Locate the cell with the specified text and output its (X, Y) center coordinate. 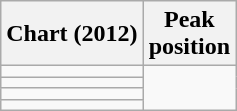
Peakposition (189, 34)
Chart (2012) (72, 34)
